Extract the (X, Y) coordinate from the center of the cell holding the provided text.  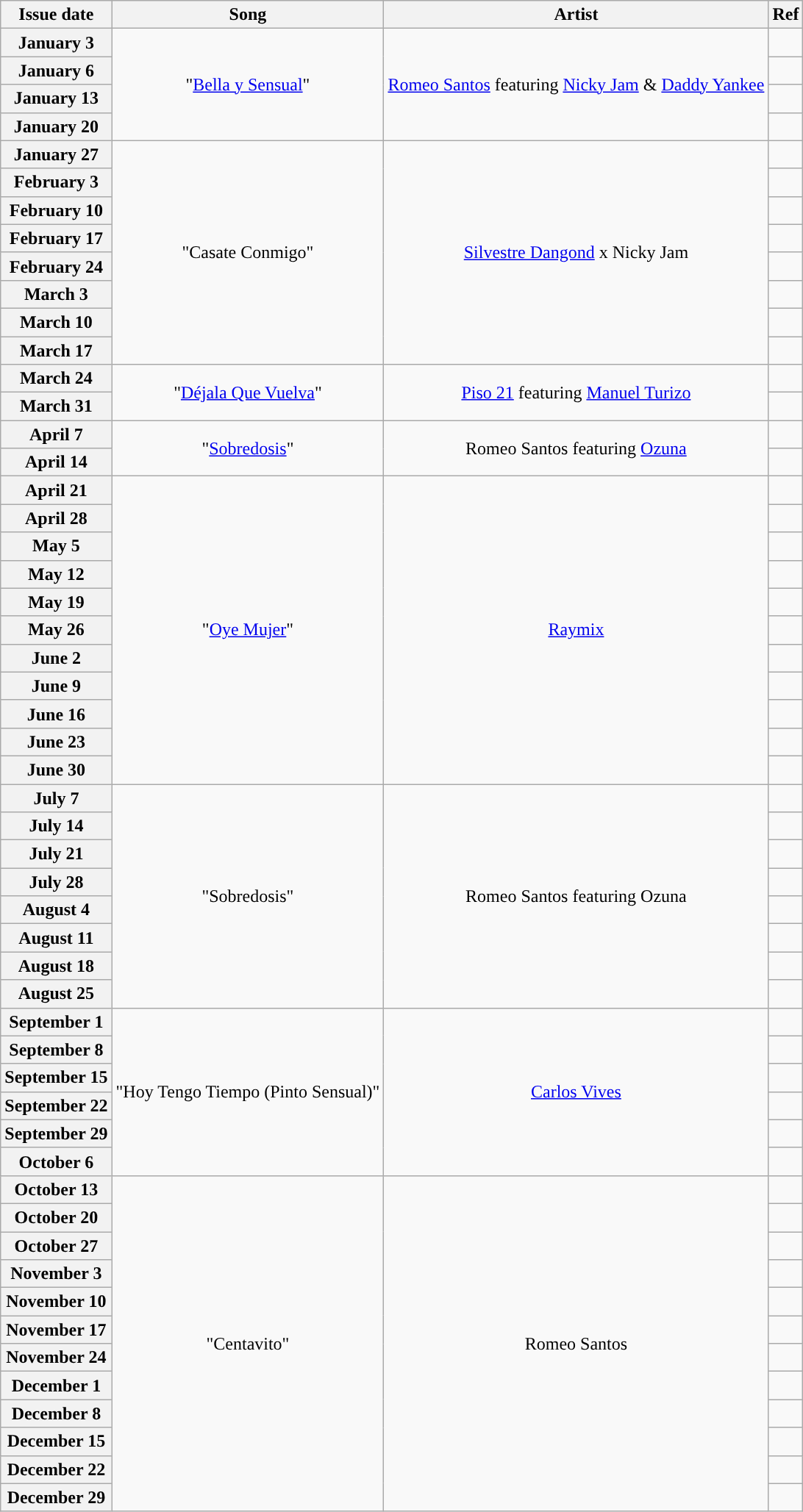
January 6 (56, 71)
December 29 (56, 1497)
Ref (785, 15)
May 19 (56, 602)
January 20 (56, 126)
September 15 (56, 1078)
July 7 (56, 798)
December 1 (56, 1386)
March 24 (56, 379)
December 15 (56, 1441)
July 28 (56, 882)
Piso 21 featuring Manuel Turizo (577, 393)
"Oye Mujer" (248, 631)
December 8 (56, 1414)
March 31 (56, 406)
May 5 (56, 546)
"Centavito" (248, 1344)
April 21 (56, 490)
June 16 (56, 714)
October 27 (56, 1246)
May 26 (56, 630)
June 9 (56, 686)
April 7 (56, 434)
Artist (577, 15)
April 28 (56, 518)
March 10 (56, 322)
February 10 (56, 210)
July 14 (56, 826)
Raymix (577, 631)
February 17 (56, 238)
March 3 (56, 294)
January 13 (56, 98)
October 13 (56, 1189)
November 24 (56, 1358)
August 11 (56, 938)
April 14 (56, 462)
February 24 (56, 266)
Romeo Santos featuring Nicky Jam & Daddy Yankee (577, 85)
August 18 (56, 966)
August 25 (56, 994)
November 10 (56, 1302)
September 22 (56, 1106)
Song (248, 15)
"Déjala Que Vuelva" (248, 393)
June 30 (56, 770)
June 23 (56, 742)
"Bella y Sensual" (248, 85)
Issue date (56, 15)
"Hoy Tengo Tiempo (Pinto Sensual)" (248, 1092)
November 3 (56, 1274)
Silvestre Dangond x Nicky Jam (577, 252)
Carlos Vives (577, 1092)
September 8 (56, 1050)
January 3 (56, 43)
November 17 (56, 1330)
Romeo Santos (577, 1344)
June 2 (56, 658)
September 29 (56, 1133)
December 22 (56, 1469)
March 17 (56, 351)
January 27 (56, 154)
August 4 (56, 910)
May 12 (56, 574)
July 21 (56, 854)
October 20 (56, 1217)
September 1 (56, 1022)
October 6 (56, 1161)
"Casate Conmigo" (248, 252)
February 3 (56, 182)
